Output the [x, y] coordinate of the center of the cell containing the given text.  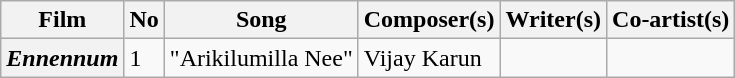
No [144, 20]
Co-artist(s) [671, 20]
Ennennum [62, 58]
Writer(s) [554, 20]
"Arikilumilla Nee" [261, 58]
Song [261, 20]
Vijay Karun [429, 58]
Film [62, 20]
1 [144, 58]
Composer(s) [429, 20]
